Detect which cell encompasses the target text, then output its [x, y] center coordinate. 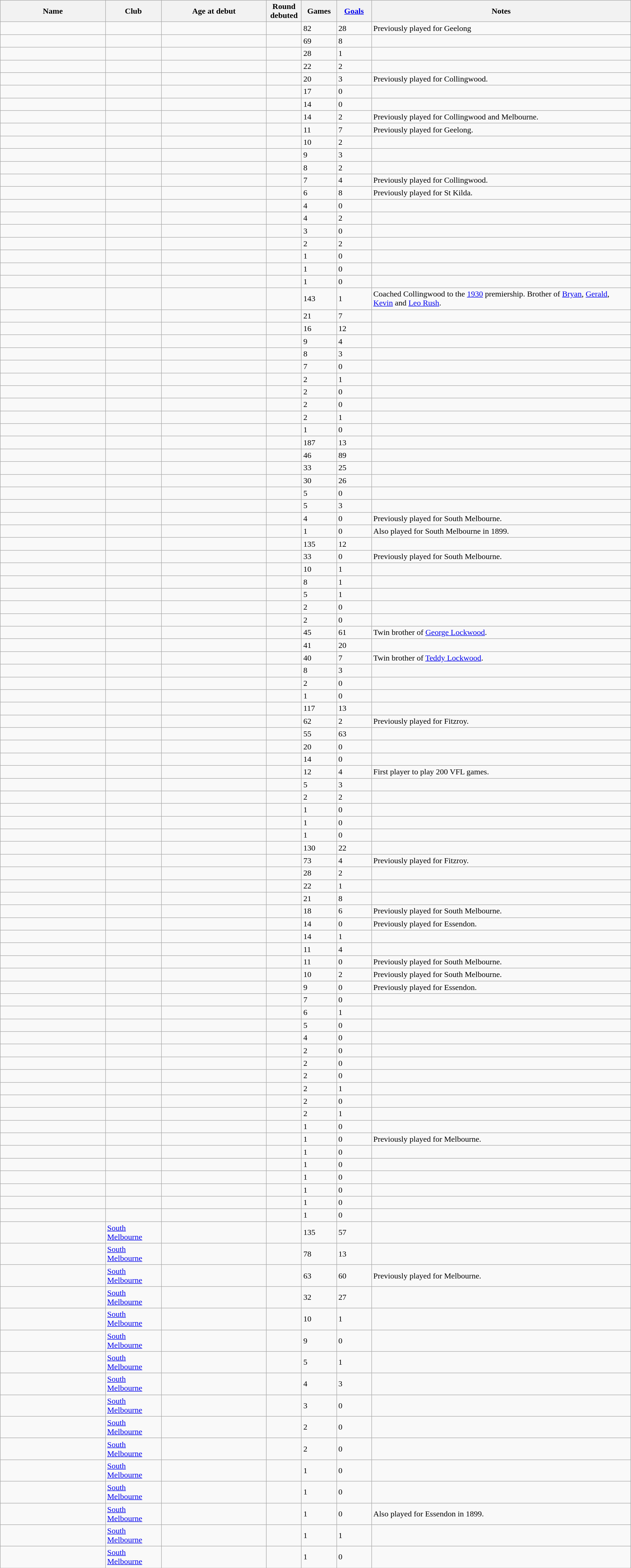
82 [319, 28]
45 [319, 633]
89 [354, 455]
Round debuted [284, 11]
Previously played for Collingwood and Melbourne. [501, 117]
69 [319, 41]
Club [133, 11]
25 [354, 468]
Previously played for Geelong [501, 28]
130 [319, 848]
Also played for Essendon in 1899. [501, 1513]
Twin brother of Teddy Lockwood. [501, 658]
187 [319, 443]
Previously played for Geelong. [501, 129]
18 [319, 911]
143 [319, 299]
Also played for South Melbourne in 1899. [501, 531]
55 [319, 734]
30 [319, 481]
40 [319, 658]
Age at debut [214, 11]
16 [319, 328]
46 [319, 455]
78 [319, 1254]
Coached Collingwood to the 1930 premiership. Brother of Bryan, Gerald, Kevin and Leo Rush. [501, 299]
26 [354, 481]
117 [319, 708]
Twin brother of George Lockwood. [501, 633]
73 [319, 861]
60 [354, 1276]
57 [354, 1233]
62 [319, 721]
Notes [501, 11]
32 [319, 1297]
27 [354, 1297]
17 [319, 92]
61 [354, 633]
Goals [354, 11]
First player to play 200 VFL games. [501, 772]
Name [53, 11]
Previously played for St Kilda. [501, 193]
41 [319, 645]
Games [319, 11]
